Return the (X, Y) coordinate for the center point of the cell that contains the specified text.  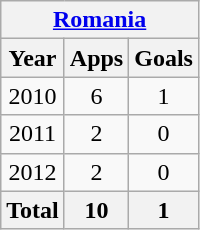
Total (33, 210)
Apps (96, 58)
2011 (33, 134)
Year (33, 58)
Romania (100, 20)
10 (96, 210)
2012 (33, 172)
2010 (33, 96)
Goals (164, 58)
6 (96, 96)
